Find where the given text appears and provide that cell's center as [X, Y] coordinate. 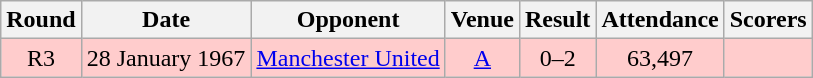
Attendance [660, 20]
28 January 1967 [166, 58]
Opponent [348, 20]
R3 [41, 58]
63,497 [660, 58]
A [482, 58]
Manchester United [348, 58]
0–2 [557, 58]
Date [166, 20]
Scorers [768, 20]
Venue [482, 20]
Round [41, 20]
Result [557, 20]
